Provide the [x, y] coordinate of the cell's center where the given text is located.  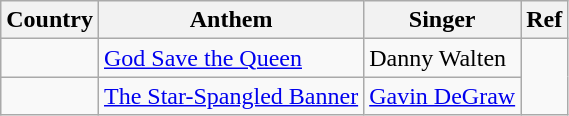
Danny Walten [442, 58]
Country [50, 20]
The Star-Spangled Banner [230, 96]
Anthem [230, 20]
God Save the Queen [230, 58]
Gavin DeGraw [442, 96]
Ref [544, 20]
Singer [442, 20]
